Extract the (x, y) coordinate from the center of the cell holding the provided text.  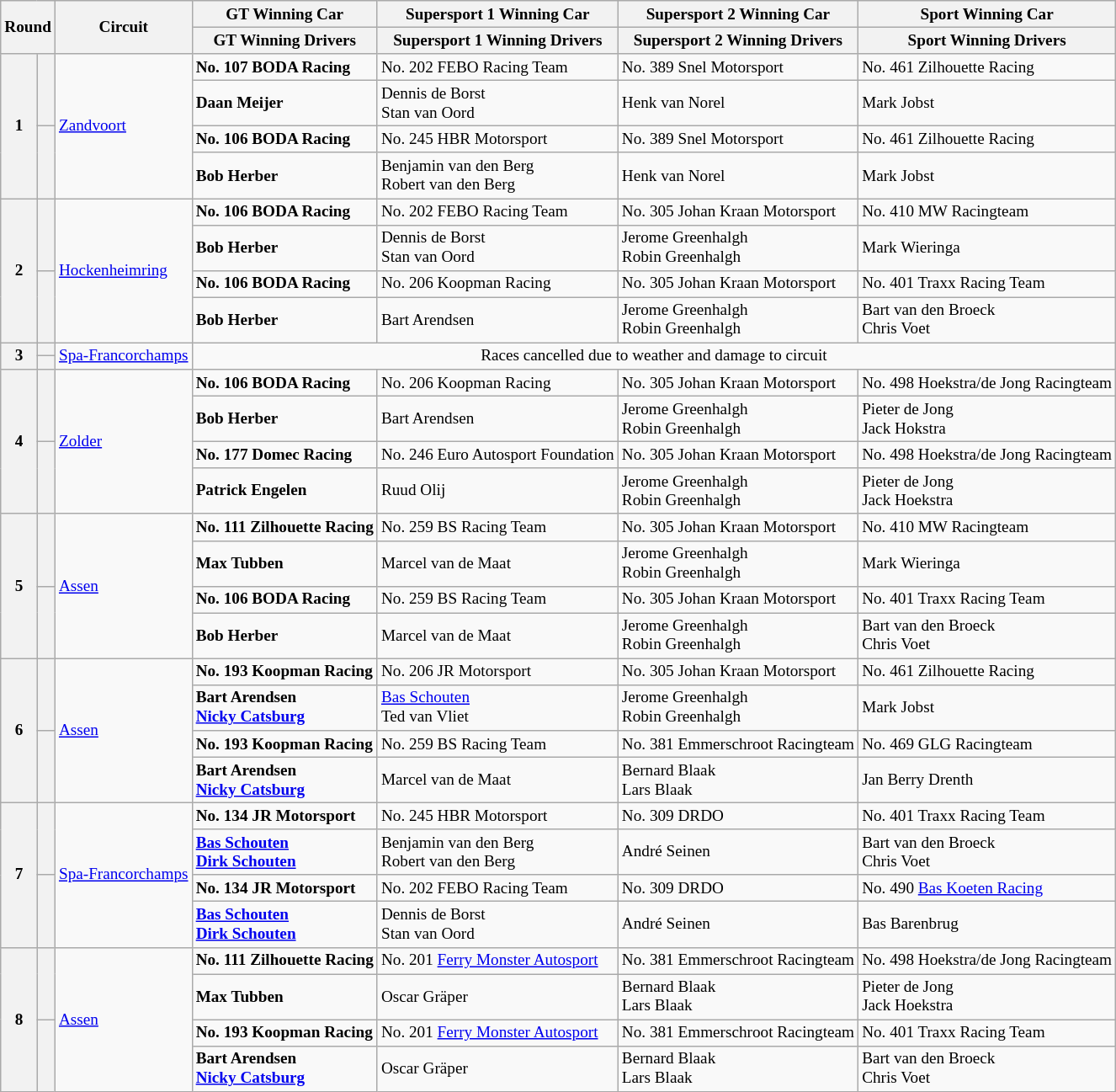
No. 490 Bas Koeten Racing (987, 888)
Jan Berry Drenth (987, 780)
Patrick Engelen (284, 491)
Sport Winning Car (987, 14)
Zandvoort (123, 126)
Races cancelled due to weather and damage to circuit (654, 356)
No. 107 BODA Racing (284, 67)
2 (19, 270)
4 (19, 442)
8 (19, 1020)
6 (19, 731)
3 (19, 356)
GT Winning Drivers (284, 40)
Ruud Olij (497, 491)
No. 177 Domec Racing (284, 455)
No. 246 Euro Autosport Foundation (497, 455)
Round (29, 27)
Bas Barenbrug (987, 924)
Daan Meijer (284, 103)
Zolder (123, 442)
Supersport 1 Winning Drivers (497, 40)
7 (19, 875)
Hockenheimring (123, 270)
Circuit (123, 27)
Supersport 1 Winning Car (497, 14)
5 (19, 586)
Pieter de Jong Jack Hokstra (987, 418)
GT Winning Car (284, 14)
Supersport 2 Winning Car (737, 14)
No. 206 JR Motorsport (497, 672)
Supersport 2 Winning Drivers (737, 40)
Sport Winning Drivers (987, 40)
No. 469 GLG Racingteam (987, 744)
1 (19, 126)
Bas Schouten Ted van Vliet (497, 707)
